Return [X, Y] of the center of cell containing provided text 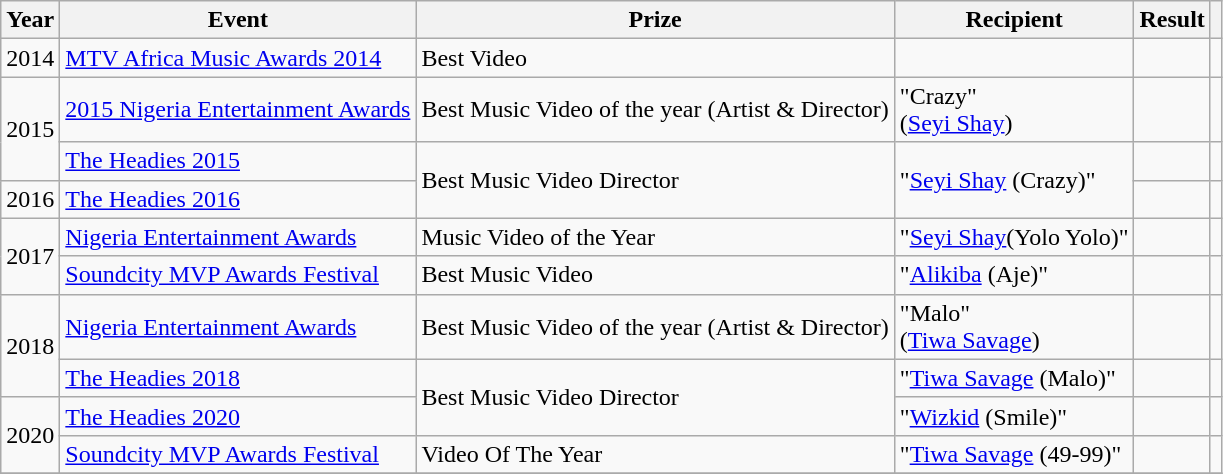
"Crazy" (Seyi Shay) [1014, 110]
2018 [30, 346]
"Seyi Shay (Crazy)" [1014, 180]
Event [238, 20]
2014 [30, 58]
"Wizkid (Smile)" [1014, 416]
Video Of The Year [655, 454]
"Tiwa Savage (Malo)" [1014, 378]
Result [1172, 20]
"Seyi Shay(Yolo Yolo)" [1014, 237]
"Malo" (Tiwa Savage) [1014, 326]
"Alikiba (Aje)" [1014, 275]
The Headies 2016 [238, 199]
The Headies 2020 [238, 416]
The Headies 2018 [238, 378]
2015 [30, 128]
MTV Africa Music Awards 2014 [238, 58]
Best Music Video [655, 275]
Prize [655, 20]
Year [30, 20]
"Tiwa Savage (49-99)" [1014, 454]
2016 [30, 199]
The Headies 2015 [238, 161]
2020 [30, 435]
Music Video of the Year [655, 237]
2015 Nigeria Entertainment Awards [238, 110]
2017 [30, 256]
Best Video [655, 58]
Recipient [1014, 20]
